Return (x, y) of the center of cell containing provided text 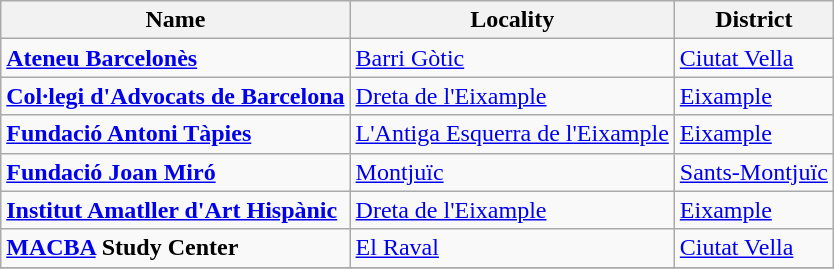
Ateneu Barcelonès (176, 58)
El Raval (512, 248)
Fundació Antoni Tàpies (176, 134)
Col·legi d'Advocats de Barcelona (176, 96)
Fundació Joan Miró (176, 172)
Barri Gòtic (512, 58)
L'Antiga Esquerra de l'Eixample (512, 134)
Montjuïc (512, 172)
Sants-Montjuïc (754, 172)
Name (176, 20)
Institut Amatller d'Art Hispànic (176, 210)
Locality (512, 20)
MACBA Study Center (176, 248)
District (754, 20)
